Return the [X, Y] coordinate for the center point of the cell that contains the specified text.  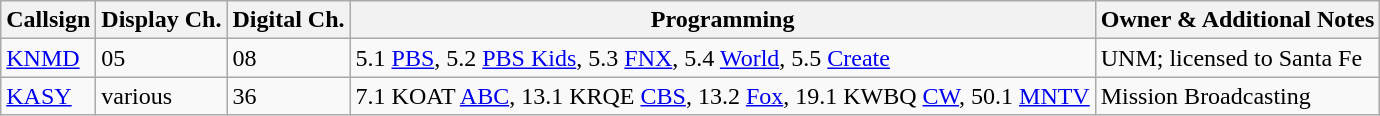
05 [162, 58]
UNM; licensed to Santa Fe [1238, 58]
Digital Ch. [288, 20]
Mission Broadcasting [1238, 96]
7.1 KOAT ABC, 13.1 KRQE CBS, 13.2 Fox, 19.1 KWBQ CW, 50.1 MNTV [722, 96]
36 [288, 96]
Display Ch. [162, 20]
KASY [48, 96]
Owner & Additional Notes [1238, 20]
Callsign [48, 20]
various [162, 96]
08 [288, 58]
Programming [722, 20]
KNMD [48, 58]
5.1 PBS, 5.2 PBS Kids, 5.3 FNX, 5.4 World, 5.5 Create [722, 58]
